Find where the given text appears and provide that cell's center as [x, y] coordinate. 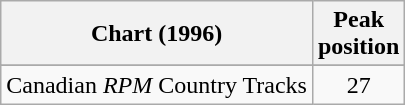
Chart (1996) [157, 34]
Canadian RPM Country Tracks [157, 85]
27 [358, 85]
Peakposition [358, 34]
